Identify which cell holds the provided text, then report its [x, y] central coordinate. 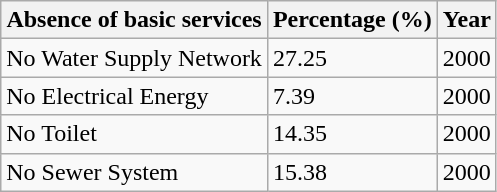
7.39 [352, 96]
Year [466, 20]
Absence of basic services [134, 20]
No Electrical Energy [134, 96]
15.38 [352, 172]
No Water Supply Network [134, 58]
Percentage (%) [352, 20]
No Toilet [134, 134]
No Sewer System [134, 172]
14.35 [352, 134]
27.25 [352, 58]
